Return (x, y) of the center of cell containing provided text 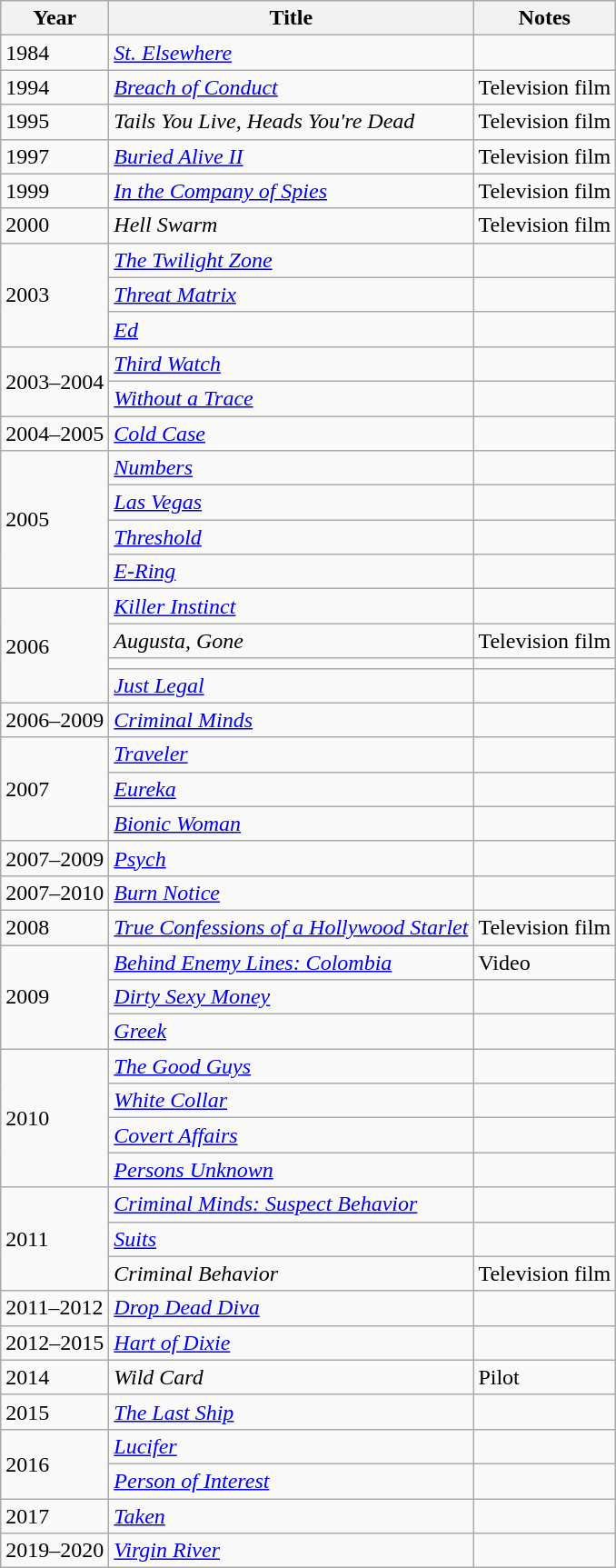
Covert Affairs (291, 1135)
2015 (55, 1412)
Dirty Sexy Money (291, 997)
Without a Trace (291, 398)
Hart of Dixie (291, 1343)
2005 (55, 520)
Psych (291, 858)
Breach of Conduct (291, 87)
2004–2005 (55, 434)
Virgin River (291, 1551)
Traveler (291, 754)
2003–2004 (55, 381)
2009 (55, 997)
Lucifer (291, 1446)
In the Company of Spies (291, 191)
Taken (291, 1515)
Greek (291, 1032)
Threat Matrix (291, 295)
2014 (55, 1377)
White Collar (291, 1101)
Persons Unknown (291, 1170)
True Confessions of a Hollywood Starlet (291, 927)
1994 (55, 87)
Augusta, Gone (291, 641)
Notes (545, 18)
Title (291, 18)
Criminal Minds: Suspect Behavior (291, 1204)
Person of Interest (291, 1481)
Drop Dead Diva (291, 1308)
2003 (55, 295)
Criminal Minds (291, 720)
2016 (55, 1463)
2006 (55, 645)
Threshold (291, 537)
2011–2012 (55, 1308)
2008 (55, 927)
Year (55, 18)
2011 (55, 1239)
Numbers (291, 468)
Buried Alive II (291, 156)
2017 (55, 1515)
Third Watch (291, 364)
2006–2009 (55, 720)
Wild Card (291, 1377)
The Twilight Zone (291, 260)
Hell Swarm (291, 225)
Tails You Live, Heads You're Dead (291, 122)
Just Legal (291, 685)
Video (545, 963)
2000 (55, 225)
E-Ring (291, 572)
Killer Instinct (291, 606)
Las Vegas (291, 503)
Ed (291, 329)
Bionic Woman (291, 824)
The Good Guys (291, 1066)
2007–2010 (55, 893)
1995 (55, 122)
2007 (55, 789)
1984 (55, 53)
Pilot (545, 1377)
2007–2009 (55, 858)
St. Elsewhere (291, 53)
2010 (55, 1118)
2019–2020 (55, 1551)
Suits (291, 1239)
1999 (55, 191)
Criminal Behavior (291, 1273)
Cold Case (291, 434)
Eureka (291, 789)
Behind Enemy Lines: Colombia (291, 963)
The Last Ship (291, 1412)
Burn Notice (291, 893)
2012–2015 (55, 1343)
1997 (55, 156)
